Detect which cell encompasses the target text, then output its [X, Y] center coordinate. 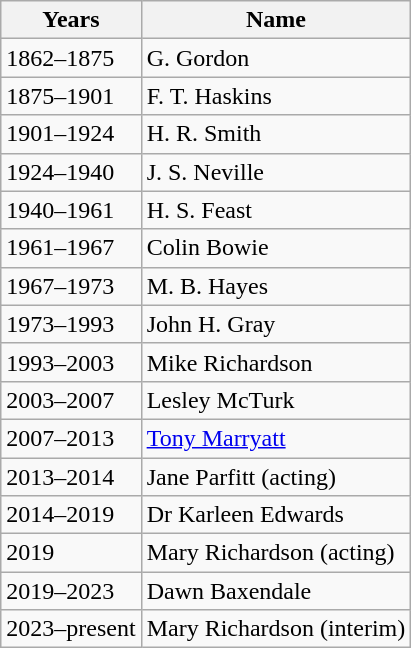
Tony Marryatt [276, 438]
1940–1961 [71, 210]
J. S. Neville [276, 172]
Years [71, 20]
2023–present [71, 629]
1967–1973 [71, 286]
Lesley McTurk [276, 400]
G. Gordon [276, 58]
Mary Richardson (interim) [276, 629]
1961–1967 [71, 248]
2013–2014 [71, 477]
1993–2003 [71, 362]
2019 [71, 553]
Colin Bowie [276, 248]
H. R. Smith [276, 134]
F. T. Haskins [276, 96]
1924–1940 [71, 172]
Dawn Baxendale [276, 591]
John H. Gray [276, 324]
1973–1993 [71, 324]
2014–2019 [71, 515]
H. S. Feast [276, 210]
Name [276, 20]
2019–2023 [71, 591]
2007–2013 [71, 438]
1862–1875 [71, 58]
Dr Karleen Edwards [276, 515]
Mary Richardson (acting) [276, 553]
2003–2007 [71, 400]
M. B. Hayes [276, 286]
Mike Richardson [276, 362]
Jane Parfitt (acting) [276, 477]
1875–1901 [71, 96]
1901–1924 [71, 134]
